For the text-containing cell, return its midpoint in (x, y) coordinate format. 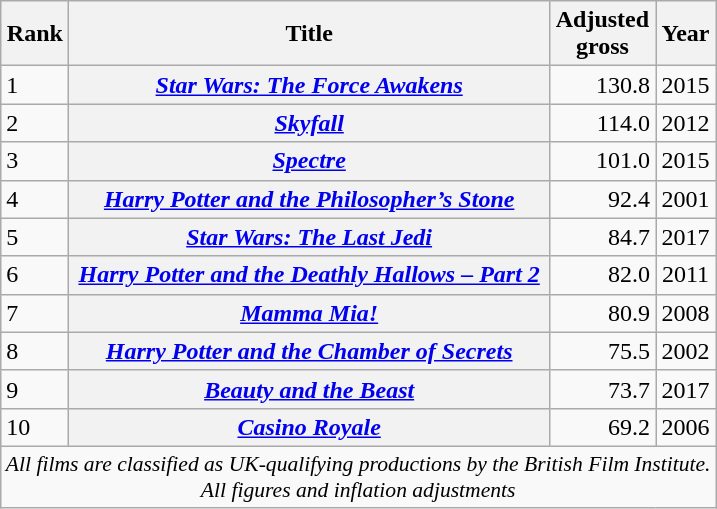
Adjustedgross (602, 34)
2 (35, 123)
10 (35, 427)
Casino Royale (309, 427)
All films are classified as UK-qualifying productions by the British Film Institute.All figures and inflation adjustments (358, 476)
7 (35, 313)
Skyfall (309, 123)
8 (35, 351)
92.4 (602, 199)
Spectre (309, 161)
2001 (686, 199)
1 (35, 85)
Title (309, 34)
Harry Potter and the Deathly Hallows – Part 2 (309, 275)
9 (35, 389)
Beauty and the Beast (309, 389)
Harry Potter and the Philosopher’s Stone (309, 199)
2011 (686, 275)
Mamma Mia! (309, 313)
82.0 (602, 275)
114.0 (602, 123)
6 (35, 275)
130.8 (602, 85)
3 (35, 161)
2002 (686, 351)
2008 (686, 313)
69.2 (602, 427)
4 (35, 199)
80.9 (602, 313)
Harry Potter and the Chamber of Secrets (309, 351)
Star Wars: The Last Jedi (309, 237)
101.0 (602, 161)
Year (686, 34)
84.7 (602, 237)
73.7 (602, 389)
75.5 (602, 351)
2012 (686, 123)
Star Wars: The Force Awakens (309, 85)
Rank (35, 34)
2006 (686, 427)
5 (35, 237)
